Return (X, Y) of the center of cell containing provided text 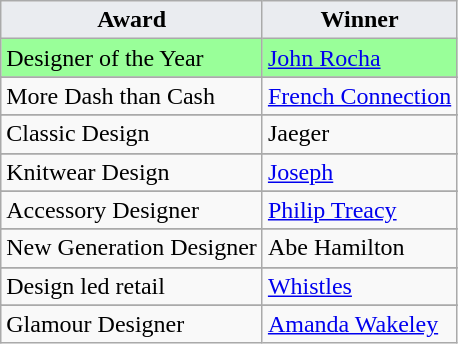
Glamour Designer (132, 324)
Jaeger (359, 134)
Whistles (359, 286)
Philip Treacy (359, 210)
Award (132, 20)
French Connection (359, 96)
Winner (359, 20)
Knitwear Design (132, 172)
More Dash than Cash (132, 96)
Amanda Wakeley (359, 324)
Accessory Designer (132, 210)
Design led retail (132, 286)
Abe Hamilton (359, 248)
John Rocha (359, 58)
Classic Design (132, 134)
New Generation Designer (132, 248)
Joseph (359, 172)
Designer of the Year (132, 58)
